Scan for the cell matching the given text and deliver its (X, Y) coordinate at center. 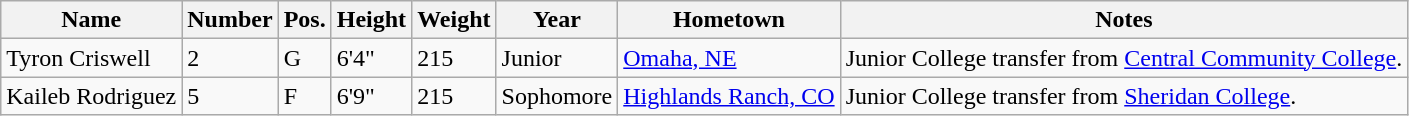
5 (230, 96)
2 (230, 58)
Name (92, 20)
Junior College transfer from Central Community College. (1124, 58)
Tyron Criswell (92, 58)
Sophomore (557, 96)
Junior (557, 58)
G (304, 58)
Year (557, 20)
Hometown (729, 20)
Height (371, 20)
F (304, 96)
Highlands Ranch, CO (729, 96)
Notes (1124, 20)
6'4" (371, 58)
Number (230, 20)
Weight (454, 20)
Junior College transfer from Sheridan College. (1124, 96)
Omaha, NE (729, 58)
Pos. (304, 20)
Kaileb Rodriguez (92, 96)
6'9" (371, 96)
